Identify which cell holds the provided text, then report its [X, Y] central coordinate. 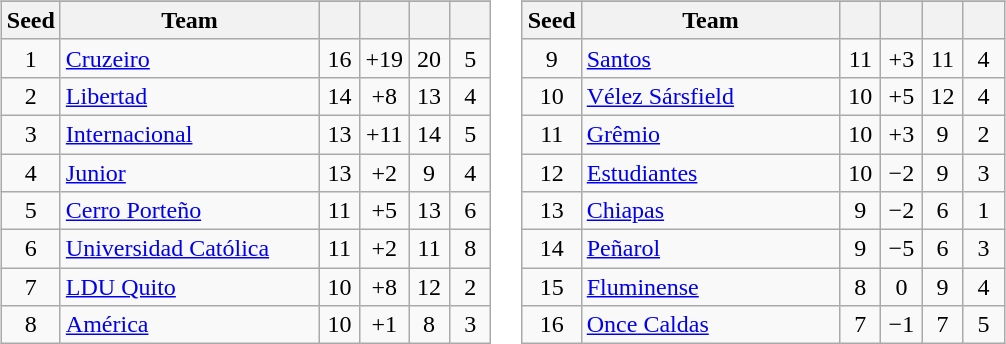
LDU Quito [190, 287]
−1 [902, 325]
Once Caldas [710, 325]
20 [430, 58]
Estudiantes [710, 173]
+19 [384, 58]
América [190, 325]
Universidad Católica [190, 249]
0 [902, 287]
Chiapas [710, 211]
+11 [384, 134]
Cerro Porteño [190, 211]
Vélez Sársfield [710, 96]
Fluminense [710, 287]
−5 [902, 249]
Cruzeiro [190, 58]
Internacional [190, 134]
Libertad [190, 96]
Grêmio [710, 134]
15 [552, 287]
Junior [190, 173]
Peñarol [710, 249]
+1 [384, 325]
Santos [710, 58]
